Scan for the cell matching the given text and deliver its (x, y) coordinate at center. 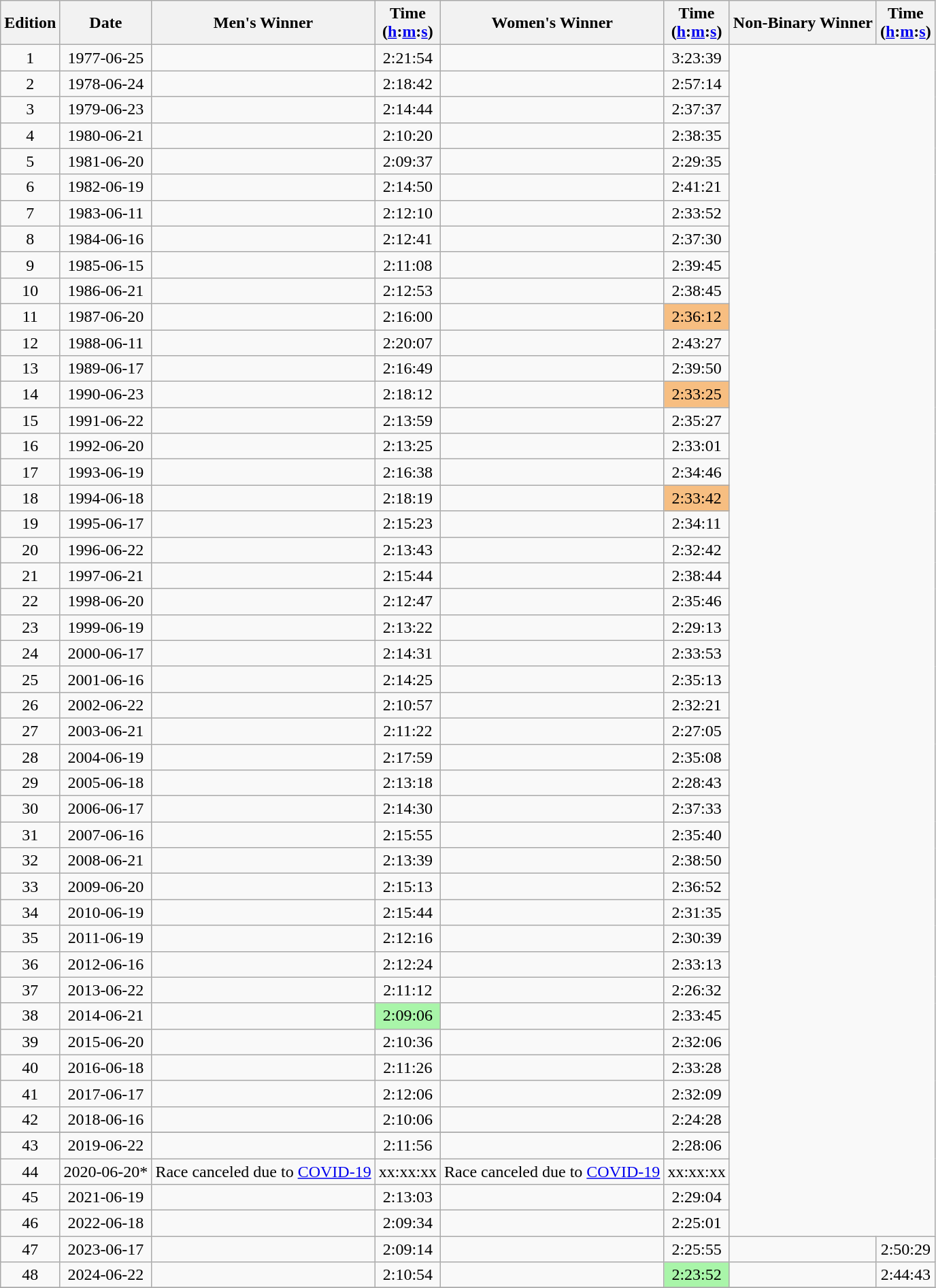
1991-06-22 (106, 420)
20 (30, 550)
25 (30, 679)
2:38:45 (697, 291)
2:39:45 (697, 265)
27 (30, 731)
1981-06-20 (106, 161)
14 (30, 395)
2:33:42 (697, 498)
2023-06-17 (106, 1249)
2011-06-19 (106, 938)
2:14:44 (407, 110)
1982-06-19 (106, 187)
15 (30, 420)
2:10:06 (407, 1119)
1977-06-25 (106, 58)
2:38:44 (697, 576)
2:30:39 (697, 938)
2:34:46 (697, 472)
1999-06-19 (106, 627)
2005-06-18 (106, 783)
12 (30, 342)
33 (30, 887)
3 (30, 110)
2:38:35 (697, 135)
38 (30, 1016)
2:13:22 (407, 627)
1998-06-20 (106, 601)
2:44:43 (905, 1275)
2024-06-22 (106, 1275)
22 (30, 601)
2:12:16 (407, 938)
2:32:06 (697, 1042)
1978-06-24 (106, 84)
2013-06-22 (106, 990)
1997-06-21 (106, 576)
46 (30, 1223)
2:57:14 (697, 84)
2:50:29 (905, 1249)
2:35:40 (697, 835)
2014-06-21 (106, 1016)
2:12:10 (407, 213)
Women's Winner (552, 23)
Non-Binary Winner (803, 23)
2:09:06 (407, 1016)
2:34:11 (697, 524)
44 (30, 1171)
2:10:20 (407, 135)
2:12:41 (407, 239)
2:37:37 (697, 110)
2:13:39 (407, 861)
5 (30, 161)
2:13:59 (407, 420)
2:13:18 (407, 783)
2:13:03 (407, 1198)
2:15:55 (407, 835)
2007-06-16 (106, 835)
2016-06-18 (106, 1068)
1979-06-23 (106, 110)
1995-06-17 (106, 524)
2:24:28 (697, 1119)
2:31:35 (697, 912)
1989-06-17 (106, 369)
2 (30, 84)
1 (30, 58)
34 (30, 912)
18 (30, 498)
2:29:35 (697, 161)
2:18:42 (407, 84)
2:28:06 (697, 1145)
2:16:49 (407, 369)
2:33:13 (697, 964)
2020-06-20* (106, 1171)
2:26:32 (697, 990)
2:37:33 (697, 809)
29 (30, 783)
7 (30, 213)
2:12:53 (407, 291)
2:35:08 (697, 757)
2010-06-19 (106, 912)
1987-06-20 (106, 316)
2:37:30 (697, 239)
45 (30, 1198)
2:10:54 (407, 1275)
2:17:59 (407, 757)
2:12:47 (407, 601)
2019-06-22 (106, 1145)
2008-06-21 (106, 861)
2018-06-16 (106, 1119)
48 (30, 1275)
1988-06-11 (106, 342)
31 (30, 835)
2:13:25 (407, 446)
1992-06-20 (106, 446)
37 (30, 990)
1984-06-16 (106, 239)
2:11:08 (407, 265)
11 (30, 316)
2022-06-18 (106, 1223)
2:11:12 (407, 990)
40 (30, 1068)
39 (30, 1042)
2:11:56 (407, 1145)
2015-06-20 (106, 1042)
2009-06-20 (106, 887)
2002-06-22 (106, 705)
28 (30, 757)
2:35:13 (697, 679)
2:32:42 (697, 550)
2017-06-17 (106, 1093)
2:23:52 (697, 1275)
42 (30, 1119)
2:14:25 (407, 679)
32 (30, 861)
2:20:07 (407, 342)
2:18:12 (407, 395)
2006-06-17 (106, 809)
2:33:28 (697, 1068)
19 (30, 524)
16 (30, 446)
2:13:43 (407, 550)
2:16:00 (407, 316)
47 (30, 1249)
17 (30, 472)
43 (30, 1145)
13 (30, 369)
10 (30, 291)
2:33:45 (697, 1016)
35 (30, 938)
2:12:24 (407, 964)
30 (30, 809)
2:09:14 (407, 1249)
2:41:21 (697, 187)
2:10:36 (407, 1042)
2:43:27 (697, 342)
1993-06-19 (106, 472)
2:35:46 (697, 601)
2:11:22 (407, 731)
2:32:21 (697, 705)
2:35:27 (697, 420)
2:15:13 (407, 887)
2:25:55 (697, 1249)
2004-06-19 (106, 757)
1985-06-15 (106, 265)
1986-06-21 (106, 291)
2:14:30 (407, 809)
2:09:34 (407, 1223)
1980-06-21 (106, 135)
2:33:01 (697, 446)
Edition (30, 23)
Men's Winner (263, 23)
2:33:25 (697, 395)
2:10:57 (407, 705)
2:25:01 (697, 1223)
2:21:54 (407, 58)
2:11:26 (407, 1068)
2:09:37 (407, 161)
2:36:12 (697, 316)
2:15:23 (407, 524)
2003-06-21 (106, 731)
2:28:43 (697, 783)
2:33:52 (697, 213)
1983-06-11 (106, 213)
Date (106, 23)
24 (30, 653)
2012-06-16 (106, 964)
3:23:39 (697, 58)
2:29:13 (697, 627)
2:27:05 (697, 731)
2:12:06 (407, 1093)
6 (30, 187)
1994-06-18 (106, 498)
9 (30, 265)
41 (30, 1093)
26 (30, 705)
2:38:50 (697, 861)
2:14:31 (407, 653)
2:29:04 (697, 1198)
1990-06-23 (106, 395)
2021-06-19 (106, 1198)
2:33:53 (697, 653)
2000-06-17 (106, 653)
2:16:38 (407, 472)
21 (30, 576)
8 (30, 239)
23 (30, 627)
2001-06-16 (106, 679)
2:36:52 (697, 887)
2:14:50 (407, 187)
4 (30, 135)
2:18:19 (407, 498)
2:32:09 (697, 1093)
2:39:50 (697, 369)
1996-06-22 (106, 550)
36 (30, 964)
